Determine the [x, y] coordinate at the center of the cell enclosing the given text.  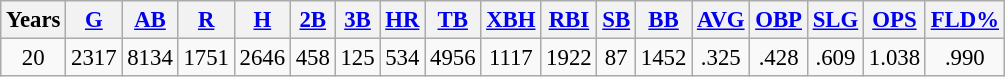
87 [616, 58]
1751 [206, 58]
4956 [453, 58]
TB [453, 20]
H [262, 20]
1117 [511, 58]
125 [358, 58]
2317 [94, 58]
458 [312, 58]
OPS [895, 20]
1452 [663, 58]
AVG [721, 20]
.428 [778, 58]
FLD% [964, 20]
3B [358, 20]
OBP [778, 20]
BB [663, 20]
HR [402, 20]
.990 [964, 58]
8134 [150, 58]
G [94, 20]
20 [34, 58]
2B [312, 20]
534 [402, 58]
.609 [835, 58]
AB [150, 20]
1922 [569, 58]
Years [34, 20]
XBH [511, 20]
RBI [569, 20]
1.038 [895, 58]
R [206, 20]
SLG [835, 20]
SB [616, 20]
.325 [721, 58]
2646 [262, 58]
